Return [x, y] of the center of cell containing provided text 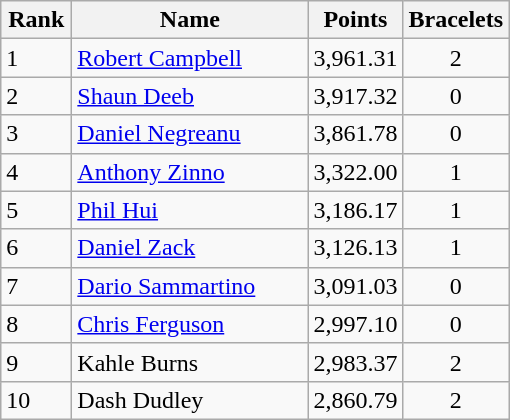
5 [36, 210]
8 [36, 324]
7 [36, 286]
2,860.79 [356, 400]
Dario Sammartino [190, 286]
4 [36, 172]
3,186.17 [356, 210]
2,983.37 [356, 362]
2,997.10 [356, 324]
3,961.31 [356, 58]
Points [356, 20]
3 [36, 134]
Dash Dudley [190, 400]
Chris Ferguson [190, 324]
Kahle Burns [190, 362]
Daniel Zack [190, 248]
Bracelets [456, 20]
3,322.00 [356, 172]
Rank [36, 20]
Phil Hui [190, 210]
Daniel Negreanu [190, 134]
Name [190, 20]
Shaun Deeb [190, 96]
3,126.13 [356, 248]
3,091.03 [356, 286]
9 [36, 362]
3,861.78 [356, 134]
Robert Campbell [190, 58]
6 [36, 248]
Anthony Zinno [190, 172]
10 [36, 400]
3,917.32 [356, 96]
